Capture the cell that displays the provided text and extract its [X, Y] central coordinate. 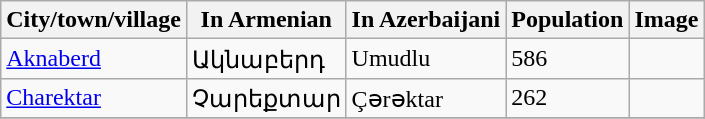
City/town/village [94, 20]
Population [568, 20]
Umudlu [426, 59]
Aknaberd [94, 59]
Image [666, 20]
In Armenian [266, 20]
586 [568, 59]
Ակնաբերդ [266, 59]
In Azerbaijani [426, 20]
Çərəktar [426, 98]
Չարեքտար [266, 98]
262 [568, 98]
Charektar [94, 98]
